Pinpoint the cell where the given text exists, returning its [x, y] midpoint coordinate. 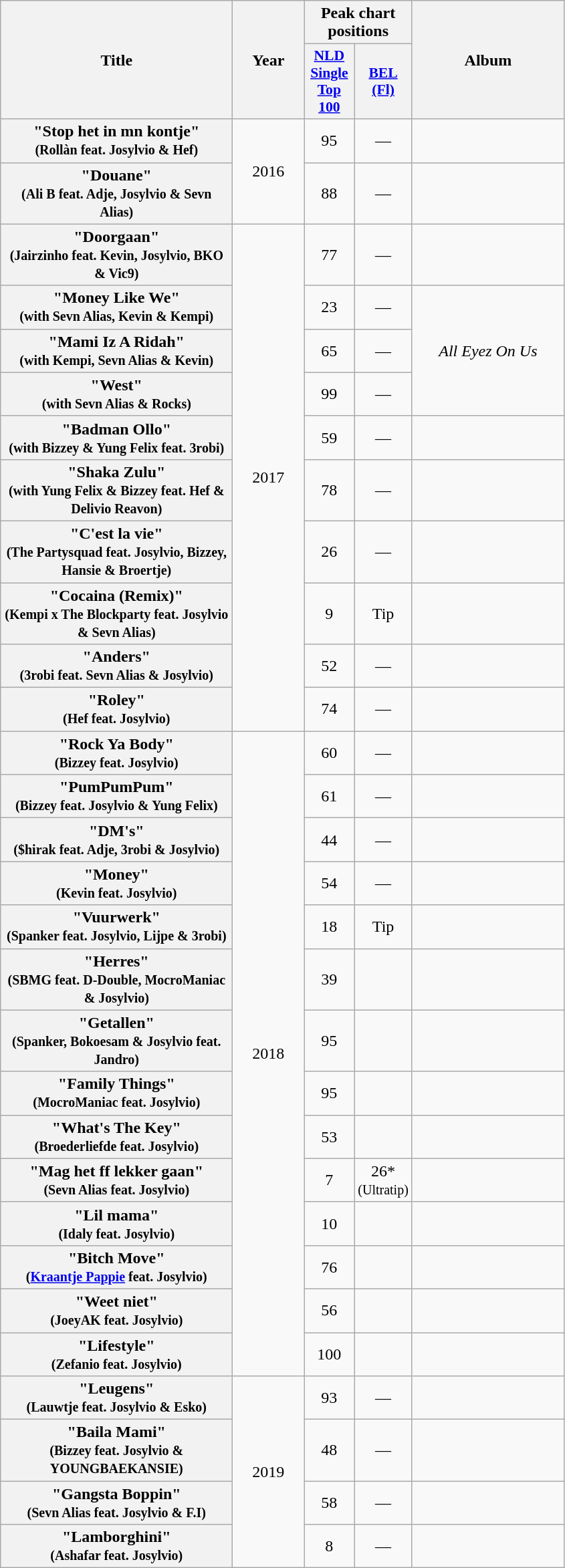
2016 [269, 171]
BEL(Fl) [384, 82]
"Money"(Kevin feat. Josylvio) [116, 884]
76 [329, 1267]
"Gangsta Boppin"(Sevn Alias feat. Josylvio & F.I) [116, 1502]
Peak chart positions [358, 23]
77 [329, 255]
52 [329, 666]
100 [329, 1354]
56 [329, 1310]
Year [269, 60]
All Eyez On Us [488, 350]
44 [329, 839]
"Weet niet"(JoeyAK feat. Josylvio) [116, 1310]
65 [329, 350]
54 [329, 884]
60 [329, 753]
"Mami Iz A Ridah"(with Kempi, Sevn Alias & Kevin) [116, 350]
"Leugens"(Lauwtje feat. Josylvio & Esko) [116, 1398]
Title [116, 60]
8 [329, 1547]
78 [329, 490]
93 [329, 1398]
"PumPumPum"(Bizzey feat. Josylvio & Yung Felix) [116, 797]
"Stop het in mn kontje"(Rollàn feat. Josylvio & Hef) [116, 140]
"Lamborghini"(Ashafar feat. Josylvio) [116, 1547]
48 [329, 1450]
"DM's"($hirak feat. Adje, 3robi & Josylvio) [116, 839]
"Baila Mami"(Bizzey feat. Josylvio & YOUNGBAEKANSIE) [116, 1450]
88 [329, 193]
26 [329, 551]
"Anders"(3robi feat. Sevn Alias & Josylvio) [116, 666]
"Money Like We"(with Sevn Alias, Kevin & Kempi) [116, 307]
"Shaka Zulu"(with Yung Felix & Bizzey feat. Hef & Delivio Reavon) [116, 490]
"Bitch Move"(Kraantje Pappie feat. Josylvio) [116, 1267]
2017 [269, 477]
"Vuurwerk"(Spanker feat. Josylvio, Lijpe & 3robi) [116, 926]
61 [329, 797]
"Cocaina (Remix)"(Kempi x The Blockparty feat. Josylvio & Sevn Alias) [116, 614]
99 [329, 394]
18 [329, 926]
"Roley"(Hef feat. Josylvio) [116, 710]
59 [329, 437]
"Doorgaan"(Jairzinho feat. Kevin, Josylvio, BKO & Vic9) [116, 255]
"Mag het ff lekker gaan"(Sevn Alias feat. Josylvio) [116, 1180]
2018 [269, 1053]
Album [488, 60]
"Badman Ollo"(with Bizzey & Yung Felix feat. 3robi) [116, 437]
NLD Single Top 100 [329, 82]
"What's The Key"(Broederliefde feat. Josylvio) [116, 1136]
"C'est la vie"(The Partysquad feat. Josylvio, Bizzey, Hansie & Broertje) [116, 551]
9 [329, 614]
"Douane"(Ali B feat. Adje, Josylvio & Sevn Alias) [116, 193]
10 [329, 1223]
"Lil mama"(Idaly feat. Josylvio) [116, 1223]
53 [329, 1136]
"Lifestyle"(Zefanio feat. Josylvio) [116, 1354]
"West"(with Sevn Alias & Rocks) [116, 394]
23 [329, 307]
26*(Ultratip) [384, 1180]
74 [329, 710]
"Herres"(SBMG feat. D-Double, MocroManiac & Josylvio) [116, 979]
"Rock Ya Body"(Bizzey feat. Josylvio) [116, 753]
"Family Things"(MocroManiac feat. Josylvio) [116, 1093]
58 [329, 1502]
2019 [269, 1472]
39 [329, 979]
7 [329, 1180]
"Getallen"(Spanker, Bokoesam & Josylvio feat. Jandro) [116, 1041]
